For the text-containing cell, return its midpoint in [X, Y] coordinate format. 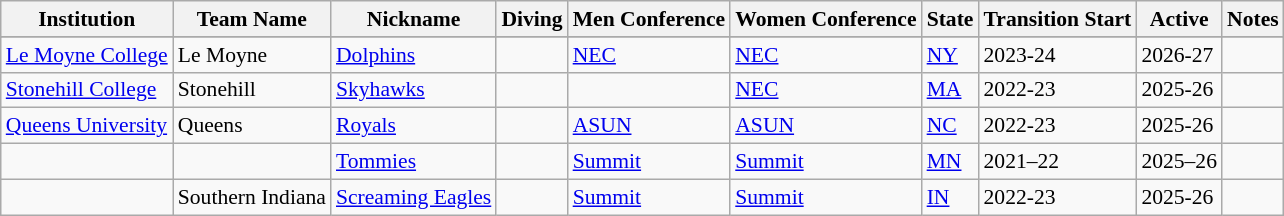
Le Moyne College [87, 55]
IN [950, 197]
Queens University [87, 126]
Queens [252, 126]
Screaming Eagles [414, 197]
Tommies [414, 162]
Institution [87, 19]
Dolphins [414, 55]
Notes [1253, 19]
2021–22 [1057, 162]
Active [1179, 19]
Team Name [252, 19]
Stonehill [252, 90]
Women Conference [826, 19]
Royals [414, 126]
MN [950, 162]
Skyhawks [414, 90]
Transition Start [1057, 19]
2023-24 [1057, 55]
Diving [532, 19]
MA [950, 90]
Stonehill College [87, 90]
Men Conference [650, 19]
Le Moyne [252, 55]
State [950, 19]
Nickname [414, 19]
Southern Indiana [252, 197]
NY [950, 55]
2026-27 [1179, 55]
NC [950, 126]
2025–26 [1179, 162]
